Provide the [x, y] coordinate of the cell's center where the given text is located.  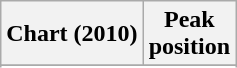
Peakposition [189, 34]
Chart (2010) [72, 34]
